Provide the [x, y] coordinate of the cell's center where the given text is located.  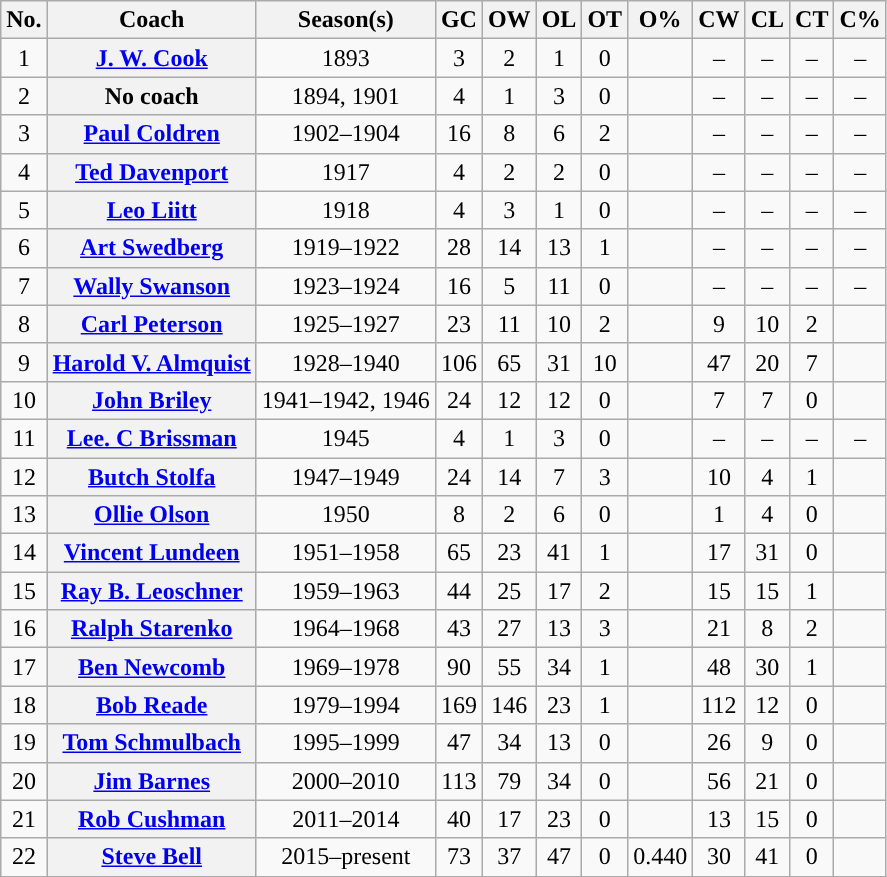
2015–present [346, 857]
79 [509, 781]
OL [559, 20]
GC [458, 20]
Paul Coldren [152, 134]
O% [660, 20]
1945 [346, 438]
Ralph Starenko [152, 629]
113 [458, 781]
19 [24, 743]
1941–1942, 1946 [346, 400]
55 [509, 667]
Tom Schmulbach [152, 743]
1923–1924 [346, 286]
1894, 1901 [346, 96]
John Briley [152, 400]
146 [509, 705]
1925–1927 [346, 324]
No coach [152, 96]
1979–1994 [346, 705]
OW [509, 20]
169 [458, 705]
CT [812, 20]
26 [719, 743]
Vincent Lundeen [152, 553]
1969–1978 [346, 667]
22 [24, 857]
1951–1958 [346, 553]
Bob Reade [152, 705]
1959–1963 [346, 591]
Jim Barnes [152, 781]
No. [24, 20]
Wally Swanson [152, 286]
CW [719, 20]
48 [719, 667]
J. W. Cook [152, 58]
Ollie Olson [152, 515]
27 [509, 629]
Season(s) [346, 20]
1893 [346, 58]
18 [24, 705]
1947–1949 [346, 477]
1918 [346, 210]
Ted Davenport [152, 172]
56 [719, 781]
1995–1999 [346, 743]
Butch Stolfa [152, 477]
40 [458, 819]
90 [458, 667]
44 [458, 591]
1917 [346, 172]
112 [719, 705]
1950 [346, 515]
1964–1968 [346, 629]
73 [458, 857]
Harold V. Almquist [152, 362]
1919–1922 [346, 248]
Coach [152, 20]
25 [509, 591]
28 [458, 248]
Carl Peterson [152, 324]
Leo Liitt [152, 210]
OT [605, 20]
Art Swedberg [152, 248]
2011–2014 [346, 819]
0.440 [660, 857]
1928–1940 [346, 362]
43 [458, 629]
Steve Bell [152, 857]
C% [860, 20]
1902–1904 [346, 134]
37 [509, 857]
Lee. C Brissman [152, 438]
106 [458, 362]
CL [767, 20]
Ben Newcomb [152, 667]
2000–2010 [346, 781]
Rob Cushman [152, 819]
Ray B. Leoschner [152, 591]
